Return (x, y) of the center of cell containing provided text 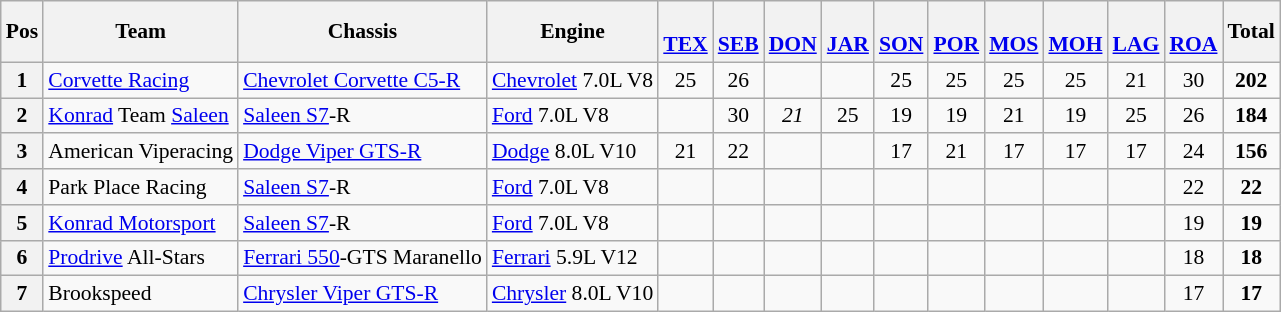
Konrad Team Saleen (140, 116)
156 (1252, 152)
Chevrolet 7.0L V8 (572, 80)
1 (22, 80)
Dodge 8.0L V10 (572, 152)
MOH (1075, 32)
Chevrolet Corvette C5-R (362, 80)
Chrysler 8.0L V10 (572, 294)
TEX (686, 32)
184 (1252, 116)
Prodrive All-Stars (140, 258)
Dodge Viper GTS-R (362, 152)
SON (902, 32)
ROA (1193, 32)
Corvette Racing (140, 80)
Chassis (362, 32)
Engine (572, 32)
SEB (738, 32)
Team (140, 32)
Chrysler Viper GTS-R (362, 294)
POR (956, 32)
Total (1252, 32)
Ferrari 5.9L V12 (572, 258)
3 (22, 152)
202 (1252, 80)
24 (1193, 152)
6 (22, 258)
DON (793, 32)
Konrad Motorsport (140, 223)
Pos (22, 32)
Park Place Racing (140, 187)
2 (22, 116)
4 (22, 187)
Brookspeed (140, 294)
LAG (1136, 32)
American Viperacing (140, 152)
MOS (1014, 32)
Ferrari 550-GTS Maranello (362, 258)
7 (22, 294)
5 (22, 223)
JAR (848, 32)
